Determine the [x, y] coordinate at the center of the cell enclosing the given text.  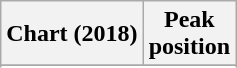
Chart (2018) [72, 34]
Peak position [189, 34]
